Locate the cell with the specified text and output its (x, y) center coordinate. 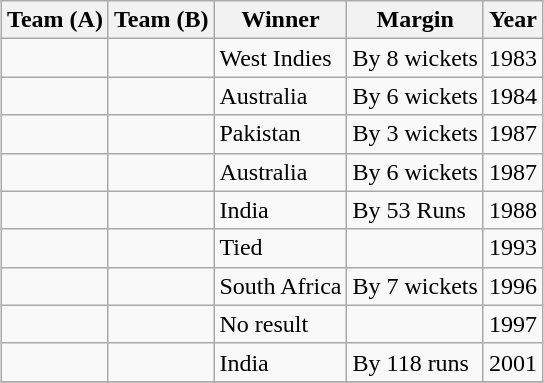
2001 (512, 362)
By 53 Runs (415, 210)
1993 (512, 248)
Margin (415, 20)
1983 (512, 58)
Winner (280, 20)
By 118 runs (415, 362)
By 8 wickets (415, 58)
Pakistan (280, 134)
Tied (280, 248)
By 3 wickets (415, 134)
1997 (512, 324)
1984 (512, 96)
1996 (512, 286)
Year (512, 20)
South Africa (280, 286)
By 7 wickets (415, 286)
1988 (512, 210)
West Indies (280, 58)
Team (B) (161, 20)
No result (280, 324)
Team (A) (56, 20)
